Pinpoint the cell where the given text exists, returning its (x, y) midpoint coordinate. 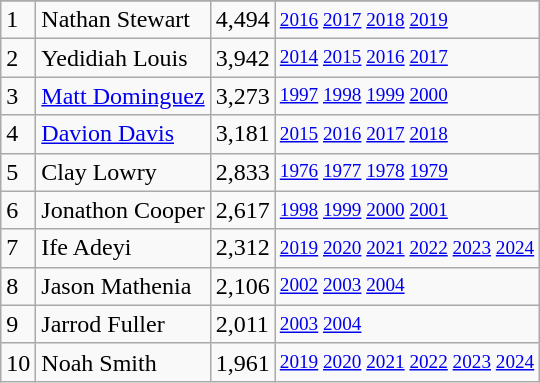
1976 1977 1978 1979 (407, 172)
3,273 (242, 96)
1998 1999 2000 2001 (407, 210)
2002 2003 2004 (407, 286)
Noah Smith (123, 362)
2,011 (242, 324)
6 (18, 210)
3,942 (242, 58)
Yedidiah Louis (123, 58)
2,833 (242, 172)
9 (18, 324)
5 (18, 172)
1997 1998 1999 2000 (407, 96)
4,494 (242, 20)
2014 2015 2016 2017 (407, 58)
10 (18, 362)
Jason Mathenia (123, 286)
2,312 (242, 248)
2 (18, 58)
2,106 (242, 286)
2015 2016 2017 2018 (407, 134)
2016 2017 2018 2019 (407, 20)
7 (18, 248)
4 (18, 134)
1 (18, 20)
Ife Adeyi (123, 248)
Jonathon Cooper (123, 210)
2003 2004 (407, 324)
Davion Davis (123, 134)
2,617 (242, 210)
3,181 (242, 134)
3 (18, 96)
8 (18, 286)
1,961 (242, 362)
Clay Lowry (123, 172)
Jarrod Fuller (123, 324)
Matt Dominguez (123, 96)
Nathan Stewart (123, 20)
